Find where the given text appears and provide that cell's center as (x, y) coordinate. 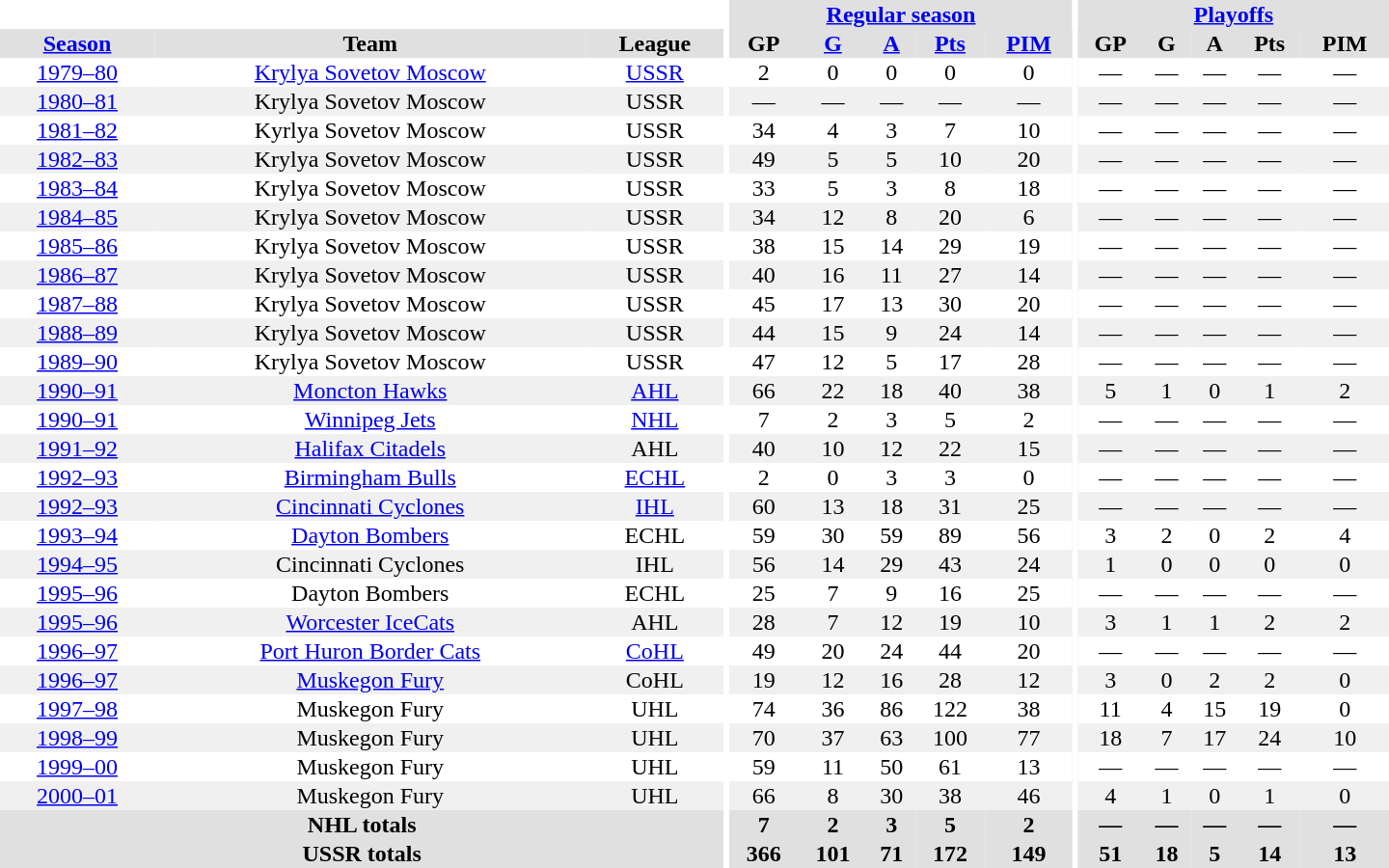
1989–90 (77, 362)
46 (1028, 796)
89 (950, 535)
Worcester IceCats (370, 622)
70 (764, 738)
1999–00 (77, 767)
1998–99 (77, 738)
USSR totals (362, 854)
63 (891, 738)
366 (764, 854)
172 (950, 854)
NHL totals (362, 825)
71 (891, 854)
86 (891, 709)
1982–83 (77, 159)
Halifax Citadels (370, 448)
122 (950, 709)
74 (764, 709)
Kyrlya Sovetov Moscow (370, 130)
Season (77, 43)
1988–89 (77, 333)
33 (764, 188)
Regular season (901, 14)
1985–86 (77, 246)
1991–92 (77, 448)
1994–95 (77, 564)
Winnipeg Jets (370, 420)
36 (833, 709)
Moncton Hawks (370, 391)
1981–82 (77, 130)
100 (950, 738)
2000–01 (77, 796)
61 (950, 767)
51 (1111, 854)
45 (764, 304)
1987–88 (77, 304)
77 (1028, 738)
60 (764, 506)
Playoffs (1234, 14)
1983–84 (77, 188)
League (654, 43)
1979–80 (77, 72)
1980–81 (77, 101)
50 (891, 767)
Port Huron Border Cats (370, 651)
1986–87 (77, 275)
31 (950, 506)
149 (1028, 854)
1993–94 (77, 535)
47 (764, 362)
43 (950, 564)
27 (950, 275)
37 (833, 738)
1997–98 (77, 709)
1984–85 (77, 217)
6 (1028, 217)
NHL (654, 420)
Team (370, 43)
101 (833, 854)
Birmingham Bulls (370, 477)
